Provide the [x, y] coordinate of the cell's center where the given text is located.  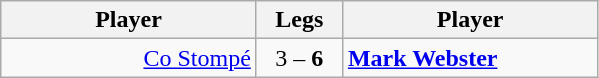
Co Stompé [129, 58]
Legs [299, 20]
Mark Webster [470, 58]
3 – 6 [299, 58]
